Return (X, Y) of the center of cell containing provided text 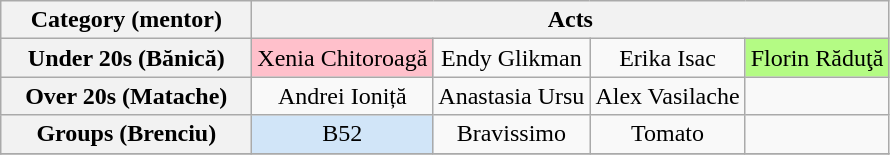
Endy Glikman (512, 58)
Tomato (668, 134)
Under 20s (Bănică) (126, 58)
Erika Isac (668, 58)
B52 (342, 134)
Over 20s (Matache) (126, 96)
Anastasia Ursu (512, 96)
Bravissimo (512, 134)
Xenia Chitoroagă (342, 58)
Acts (570, 20)
Groups (Brenciu) (126, 134)
Andrei Ioniță (342, 96)
Florin Răduţă (817, 58)
Alex Vasilache (668, 96)
Category (mentor) (126, 20)
